Extract the [x, y] coordinate from the center of the cell holding the provided text.  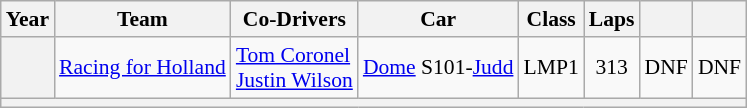
Car [438, 19]
Dome S101-Judd [438, 68]
Tom Coronel Justin Wilson [294, 68]
Class [550, 19]
Co-Drivers [294, 19]
Team [142, 19]
Year [28, 19]
Laps [612, 19]
313 [612, 68]
Racing for Holland [142, 68]
LMP1 [550, 68]
